Detect which cell encompasses the target text, then output its [X, Y] center coordinate. 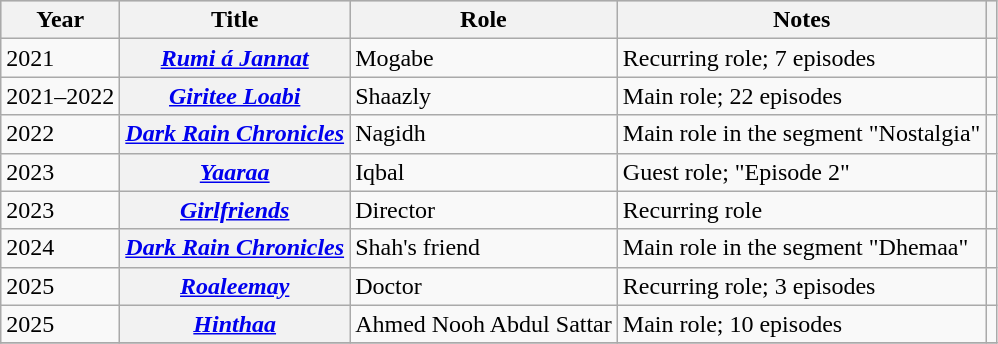
Director [484, 210]
Main role; 10 episodes [802, 324]
Girlfriends [235, 210]
Rumi á Jannat [235, 58]
2024 [60, 248]
Shaazly [484, 96]
Roaleemay [235, 286]
Hinthaa [235, 324]
Title [235, 20]
Main role in the segment "Dhemaa" [802, 248]
Recurring role; 7 episodes [802, 58]
Guest role; "Episode 2" [802, 172]
Mogabe [484, 58]
Notes [802, 20]
2021 [60, 58]
Ahmed Nooh Abdul Sattar [484, 324]
Year [60, 20]
Recurring role [802, 210]
Main role in the segment "Nostalgia" [802, 134]
2022 [60, 134]
2021–2022 [60, 96]
Role [484, 20]
Nagidh [484, 134]
Doctor [484, 286]
Giritee Loabi [235, 96]
Iqbal [484, 172]
Main role; 22 episodes [802, 96]
Shah's friend [484, 248]
Recurring role; 3 episodes [802, 286]
Yaaraa [235, 172]
